Identify which cell holds the provided text, then report its [x, y] central coordinate. 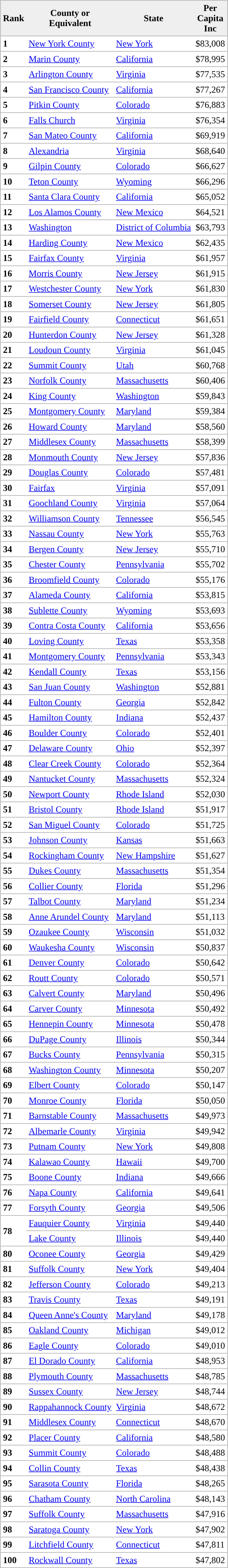
Monmouth County [70, 457]
$61,915 [211, 273]
94 [14, 1468]
Hennepin County [70, 1024]
81 [14, 1269]
51 [14, 809]
60 [14, 947]
New Hampshire [153, 855]
Plymouth County [70, 1376]
Boulder County [70, 733]
Talbot County [70, 901]
King County [70, 396]
31 [14, 503]
Loving County [70, 641]
Chatham County [70, 1499]
Newport County [70, 794]
$58,399 [211, 442]
$68,640 [211, 151]
$50,207 [211, 1070]
$61,805 [211, 304]
$49,178 [211, 1315]
Boone County [70, 1177]
55 [14, 871]
Albemarle County [70, 1131]
$50,642 [211, 963]
$57,481 [211, 472]
Monroe County [70, 1101]
San Mateo County [70, 135]
66 [14, 1039]
State [153, 18]
59 [14, 932]
62 [14, 978]
11 [14, 197]
Fairfax County [70, 258]
28 [14, 457]
14 [14, 243]
Napa County [70, 1192]
$48,672 [211, 1407]
Lake County [70, 1238]
Bucks County [70, 1054]
$48,438 [211, 1468]
Collier County [70, 886]
Somerset County [70, 304]
76 [14, 1192]
43 [14, 687]
Fauquier County [70, 1223]
Jefferson County [70, 1284]
5 [14, 105]
Michigan [153, 1330]
Tennessee [153, 519]
$59,843 [211, 396]
23 [14, 380]
71 [14, 1116]
13 [14, 227]
$55,176 [211, 580]
Forsyth County [70, 1208]
Johnson County [70, 840]
El Dorado County [70, 1361]
87 [14, 1361]
$59,384 [211, 411]
2 [14, 59]
Elbert County [70, 1085]
Nantucket County [70, 779]
$66,627 [211, 166]
New York County [70, 43]
$50,050 [211, 1101]
92 [14, 1438]
65 [14, 1024]
$52,030 [211, 794]
89 [14, 1391]
20 [14, 335]
North Carolina [153, 1499]
$50,571 [211, 978]
Oakland County [70, 1330]
$62,435 [211, 243]
Routt County [70, 978]
95 [14, 1483]
$49,012 [211, 1330]
Morris County [70, 273]
$56,545 [211, 519]
Howard County [70, 427]
16 [14, 273]
56 [14, 886]
Oconee County [70, 1254]
41 [14, 656]
$48,670 [211, 1422]
39 [14, 626]
Utah [153, 365]
Hawaii [153, 1162]
10 [14, 182]
$61,830 [211, 289]
Bergen County [70, 549]
82 [14, 1284]
$47,916 [211, 1514]
Falls Church [70, 120]
96 [14, 1499]
San Miguel County [70, 825]
88 [14, 1376]
Clear Creek County [70, 764]
Delaware County [70, 748]
Pitkin County [70, 105]
$66,296 [211, 182]
$52,881 [211, 687]
Ohio [153, 748]
86 [14, 1346]
$65,052 [211, 197]
4 [14, 90]
$60,406 [211, 380]
$49,641 [211, 1192]
26 [14, 427]
54 [14, 855]
84 [14, 1315]
6 [14, 120]
Fulton County [70, 702]
Saratoga County [70, 1529]
35 [14, 564]
$51,113 [211, 917]
$53,343 [211, 656]
Anne Arundel County [70, 917]
Sussex County [70, 1391]
Bristol County [70, 809]
1 [14, 43]
Nassau County [70, 534]
Santa Clara County [70, 197]
21 [14, 350]
$49,506 [211, 1208]
Fairfax [70, 488]
91 [14, 1422]
$53,693 [211, 610]
49 [14, 779]
Kalawao County [70, 1162]
Putnam County [70, 1146]
Denver County [70, 963]
$49,808 [211, 1146]
$63,793 [211, 227]
$49,700 [211, 1162]
$77,267 [211, 90]
Contra Costa County [70, 626]
$69,919 [211, 135]
$51,354 [211, 871]
$49,213 [211, 1284]
Rappahannock County [70, 1407]
$49,191 [211, 1299]
Rockingham County [70, 855]
DuPage County [70, 1039]
46 [14, 733]
Rockwall County [70, 1560]
48 [14, 764]
97 [14, 1514]
Kansas [153, 840]
Los Alamos County [70, 212]
$52,364 [211, 764]
$48,488 [211, 1453]
Gilpin County [70, 166]
Calvert County [70, 993]
Alexandria [70, 151]
$61,045 [211, 350]
74 [14, 1162]
$51,917 [211, 809]
$48,143 [211, 1499]
PerCapitaInc [211, 18]
$48,744 [211, 1391]
$50,315 [211, 1054]
$58,560 [211, 427]
$51,627 [211, 855]
Waukesha County [70, 947]
69 [14, 1085]
$55,702 [211, 564]
$50,496 [211, 993]
Dukes County [70, 871]
$47,902 [211, 1529]
County orEquivalent [70, 18]
Alameda County [70, 595]
Barnstable County [70, 1116]
Travis County [70, 1299]
$50,344 [211, 1039]
68 [14, 1070]
3 [14, 74]
$61,651 [211, 319]
Harding County [70, 243]
$57,836 [211, 457]
Chester County [70, 564]
Sarasota County [70, 1483]
29 [14, 472]
37 [14, 595]
San Francisco County [70, 90]
Placer County [70, 1438]
$76,354 [211, 120]
12 [14, 212]
33 [14, 534]
Loudoun County [70, 350]
$51,296 [211, 886]
100 [14, 1560]
47 [14, 748]
Douglas County [70, 472]
17 [14, 289]
Ozaukee County [70, 932]
Collin County [70, 1468]
$50,147 [211, 1085]
$50,492 [211, 1009]
30 [14, 488]
38 [14, 610]
34 [14, 549]
Kendall County [70, 672]
$76,883 [211, 105]
64 [14, 1009]
$52,324 [211, 779]
$49,666 [211, 1177]
18 [14, 304]
Broomfield County [70, 580]
25 [14, 411]
99 [14, 1545]
24 [14, 396]
San Juan County [70, 687]
$57,091 [211, 488]
Norfolk County [70, 380]
53 [14, 840]
$83,008 [211, 43]
67 [14, 1054]
75 [14, 1177]
36 [14, 580]
Rank [14, 18]
57 [14, 901]
Goochland County [70, 503]
$48,953 [211, 1361]
Teton County [70, 182]
$51,725 [211, 825]
$52,401 [211, 733]
$49,404 [211, 1269]
8 [14, 151]
Sublette County [70, 610]
Hunterdon County [70, 335]
63 [14, 993]
$48,785 [211, 1376]
$53,156 [211, 672]
44 [14, 702]
Williamson County [70, 519]
$52,842 [211, 702]
Arlington County [70, 74]
$51,032 [211, 932]
$61,328 [211, 335]
78 [14, 1231]
$49,942 [211, 1131]
61 [14, 963]
$51,663 [211, 840]
Washington County [70, 1070]
$49,973 [211, 1116]
$49,010 [211, 1346]
32 [14, 519]
Westchester County [70, 289]
98 [14, 1529]
Hamilton County [70, 717]
50 [14, 794]
$52,397 [211, 748]
$48,580 [211, 1438]
15 [14, 258]
Marin County [70, 59]
$50,478 [211, 1024]
$77,535 [211, 74]
Fairfield County [70, 319]
58 [14, 917]
$55,710 [211, 549]
$61,957 [211, 258]
Eagle County [70, 1346]
$53,358 [211, 641]
77 [14, 1208]
90 [14, 1407]
$49,429 [211, 1254]
45 [14, 717]
Litchfield County [70, 1545]
$78,995 [211, 59]
$47,802 [211, 1560]
80 [14, 1254]
27 [14, 442]
$47,811 [211, 1545]
$52,437 [211, 717]
22 [14, 365]
$57,064 [211, 503]
7 [14, 135]
72 [14, 1131]
$60,768 [211, 365]
40 [14, 641]
42 [14, 672]
$64,521 [211, 212]
$48,265 [211, 1483]
85 [14, 1330]
$53,656 [211, 626]
9 [14, 166]
$53,815 [211, 595]
52 [14, 825]
District of Columbia [153, 227]
Queen Anne's County [70, 1315]
19 [14, 319]
$50,837 [211, 947]
73 [14, 1146]
83 [14, 1299]
$55,763 [211, 534]
Carver County [70, 1009]
$51,234 [211, 901]
70 [14, 1101]
93 [14, 1453]
